Provide the (x, y) coordinate of the cell's center where the given text is located.  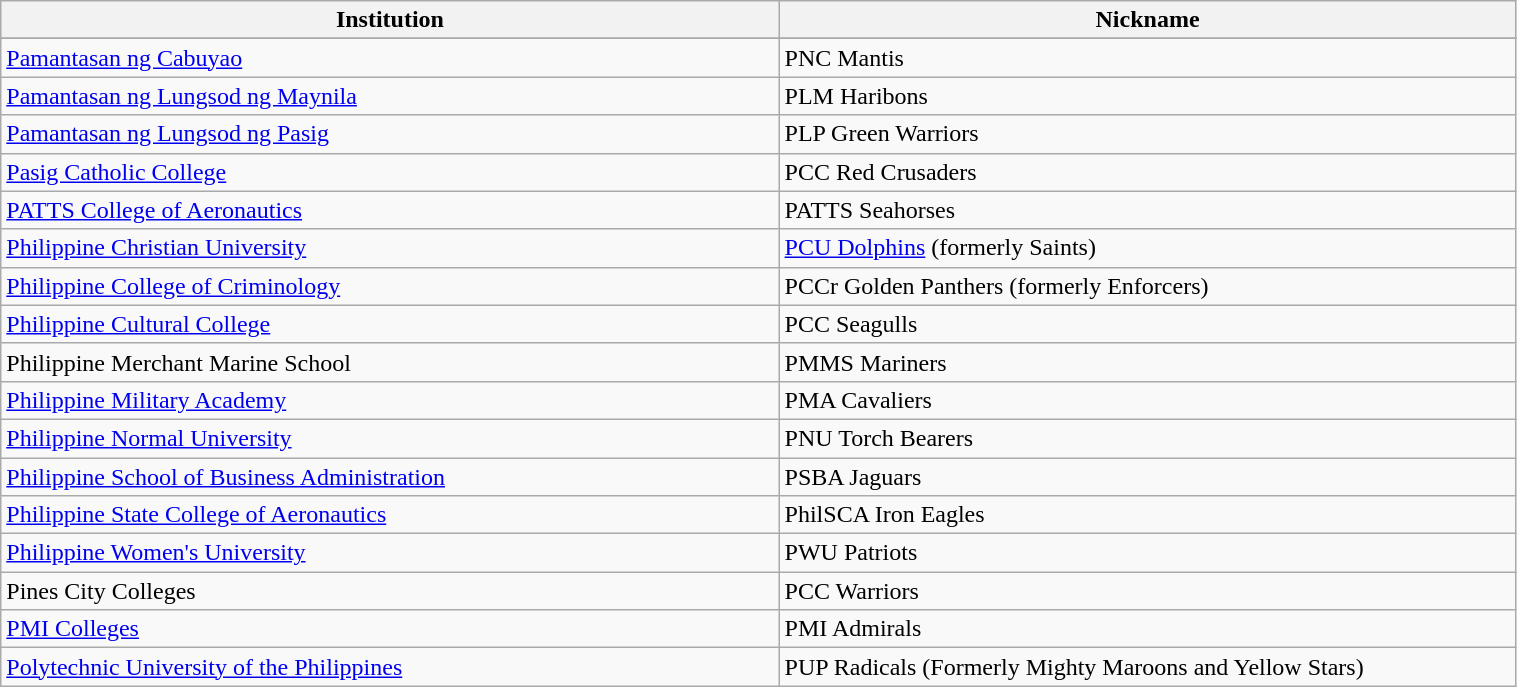
PNU Torch Bearers (1148, 438)
Polytechnic University of the Philippines (390, 667)
Pasig Catholic College (390, 172)
PhilSCA Iron Eagles (1148, 515)
PLP Green Warriors (1148, 134)
Pamantasan ng Lungsod ng Pasig (390, 134)
PSBA Jaguars (1148, 477)
Nickname (1148, 20)
PWU Patriots (1148, 553)
Philippine Military Academy (390, 400)
Philippine College of Criminology (390, 286)
Pamantasan ng Cabuyao (390, 58)
PATTS Seahorses (1148, 210)
Pines City Colleges (390, 591)
PATTS College of Aeronautics (390, 210)
PMI Colleges (390, 629)
PLM Haribons (1148, 96)
PNC Mantis (1148, 58)
Institution (390, 20)
PCU Dolphins (formerly Saints) (1148, 248)
Philippine Christian University (390, 248)
PMMS Mariners (1148, 362)
Philippine School of Business Administration (390, 477)
Philippine State College of Aeronautics (390, 515)
Philippine Merchant Marine School (390, 362)
PCC Seagulls (1148, 324)
PUP Radicals (Formerly Mighty Maroons and Yellow Stars) (1148, 667)
Pamantasan ng Lungsod ng Maynila (390, 96)
Philippine Normal University (390, 438)
PCCr Golden Panthers (formerly Enforcers) (1148, 286)
PCC Warriors (1148, 591)
PMA Cavaliers (1148, 400)
PCC Red Crusaders (1148, 172)
PMI Admirals (1148, 629)
Philippine Women's University (390, 553)
Philippine Cultural College (390, 324)
